Find where the given text appears and provide that cell's center as [X, Y] coordinate. 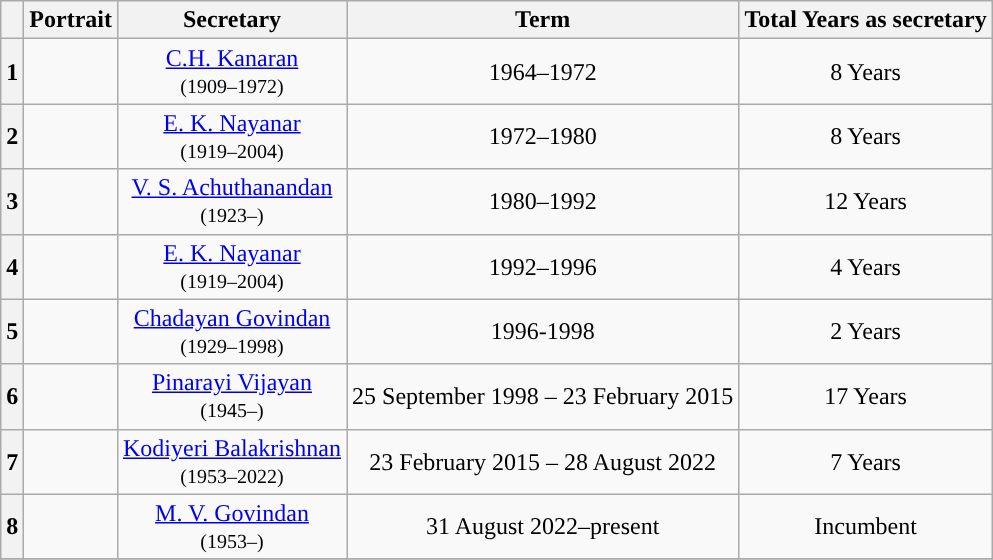
1980–1992 [542, 202]
23 February 2015 – 28 August 2022 [542, 462]
1992–1996 [542, 266]
C.H. Kanaran(1909–1972) [232, 72]
1 [12, 72]
4 Years [866, 266]
Pinarayi Vijayan(1945–) [232, 396]
1996-1998 [542, 332]
12 Years [866, 202]
8 [12, 526]
M. V. Govindan(1953–) [232, 526]
31 August 2022–present [542, 526]
1964–1972 [542, 72]
V. S. Achuthanandan(1923–) [232, 202]
Portrait [71, 20]
Term [542, 20]
Chadayan Govindan(1929–1998) [232, 332]
3 [12, 202]
6 [12, 396]
25 September 1998 – 23 February 2015 [542, 396]
5 [12, 332]
2 Years [866, 332]
Kodiyeri Balakrishnan(1953–2022) [232, 462]
17 Years [866, 396]
7 [12, 462]
Secretary [232, 20]
2 [12, 136]
Total Years as secretary [866, 20]
Incumbent [866, 526]
1972–1980 [542, 136]
4 [12, 266]
7 Years [866, 462]
